Find where the given text appears and provide that cell's center as [X, Y] coordinate. 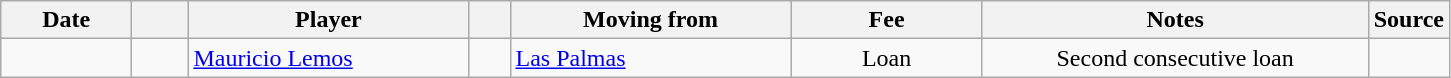
Player [328, 20]
Moving from [650, 20]
Second consecutive loan [1175, 58]
Mauricio Lemos [328, 58]
Source [1408, 20]
Las Palmas [650, 58]
Date [66, 20]
Loan [886, 58]
Fee [886, 20]
Notes [1175, 20]
